Scan for the cell matching the given text and deliver its [X, Y] coordinate at center. 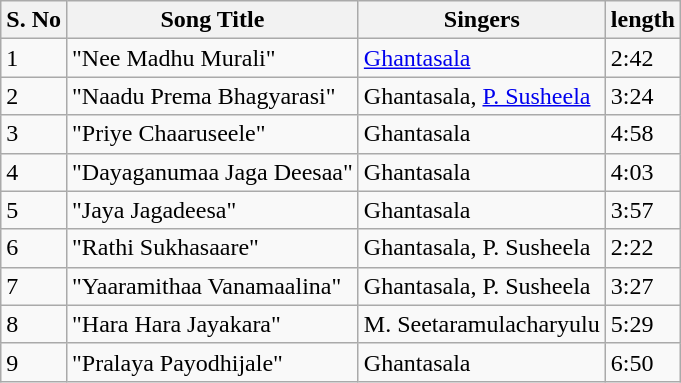
5 [34, 210]
length [642, 20]
4 [34, 172]
"Pralaya Payodhijale" [212, 362]
"Jaya Jagadeesa" [212, 210]
8 [34, 324]
3 [34, 134]
"Yaaramithaa Vanamaalina" [212, 286]
2:22 [642, 248]
4:03 [642, 172]
3:57 [642, 210]
"Naadu Prema Bhagyarasi" [212, 96]
1 [34, 58]
"Priye Chaaruseele" [212, 134]
"Rathi Sukhasaare" [212, 248]
9 [34, 362]
"Hara Hara Jayakara" [212, 324]
S. No [34, 20]
2 [34, 96]
7 [34, 286]
3:24 [642, 96]
6 [34, 248]
Song Title [212, 20]
Singers [482, 20]
"Nee Madhu Murali" [212, 58]
"Dayaganumaa Jaga Deesaa" [212, 172]
6:50 [642, 362]
2:42 [642, 58]
5:29 [642, 324]
3:27 [642, 286]
M. Seetaramulacharyulu [482, 324]
4:58 [642, 134]
